For the text-containing cell, return its midpoint in [x, y] coordinate format. 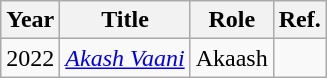
Akash Vaani [125, 58]
Title [125, 20]
Ref. [300, 20]
2022 [30, 58]
Year [30, 20]
Role [232, 20]
Akaash [232, 58]
